Search for the cell housing the specified text and yield its [x, y] center coordinate. 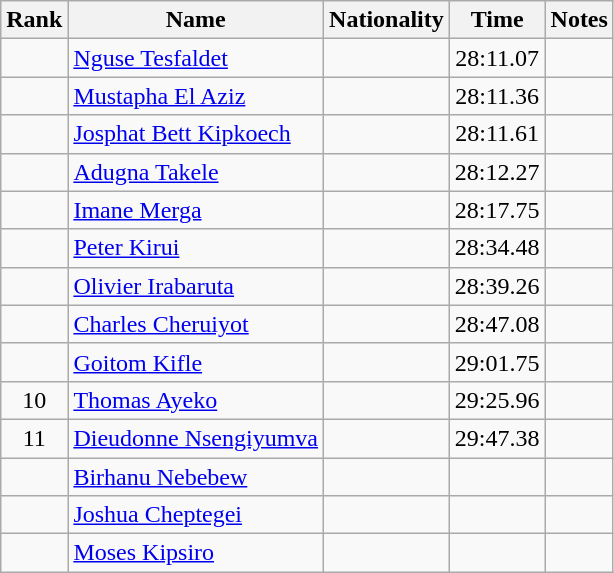
11 [34, 438]
Peter Kirui [196, 248]
28:11.61 [497, 134]
29:01.75 [497, 362]
Charles Cheruiyot [196, 324]
Joshua Cheptegei [196, 515]
29:47.38 [497, 438]
Imane Merga [196, 210]
Dieudonne Nsengiyumva [196, 438]
Nationality [387, 20]
28:39.26 [497, 286]
28:12.27 [497, 172]
Birhanu Nebebew [196, 477]
10 [34, 400]
Nguse Tesfaldet [196, 58]
29:25.96 [497, 400]
Time [497, 20]
Olivier Irabaruta [196, 286]
28:17.75 [497, 210]
Moses Kipsiro [196, 553]
Mustapha El Aziz [196, 96]
Thomas Ayeko [196, 400]
28:34.48 [497, 248]
Rank [34, 20]
28:47.08 [497, 324]
Name [196, 20]
Notes [579, 20]
Josphat Bett Kipkoech [196, 134]
28:11.07 [497, 58]
Adugna Takele [196, 172]
Goitom Kifle [196, 362]
28:11.36 [497, 96]
